Find where the given text appears and provide that cell's center as [X, Y] coordinate. 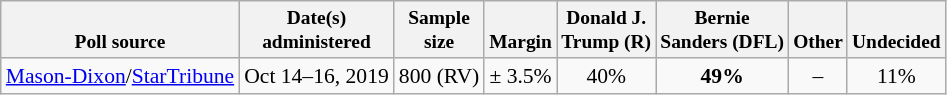
± 3.5% [520, 76]
Other [818, 30]
Donald J.Trump (R) [606, 30]
Samplesize [440, 30]
BernieSanders (DFL) [722, 30]
Oct 14–16, 2019 [316, 76]
Margin [520, 30]
– [818, 76]
Poll source [120, 30]
11% [896, 76]
Undecided [896, 30]
49% [722, 76]
Mason-Dixon/StarTribune [120, 76]
800 (RV) [440, 76]
Date(s)administered [316, 30]
40% [606, 76]
